Return (x, y) of the center of cell containing provided text 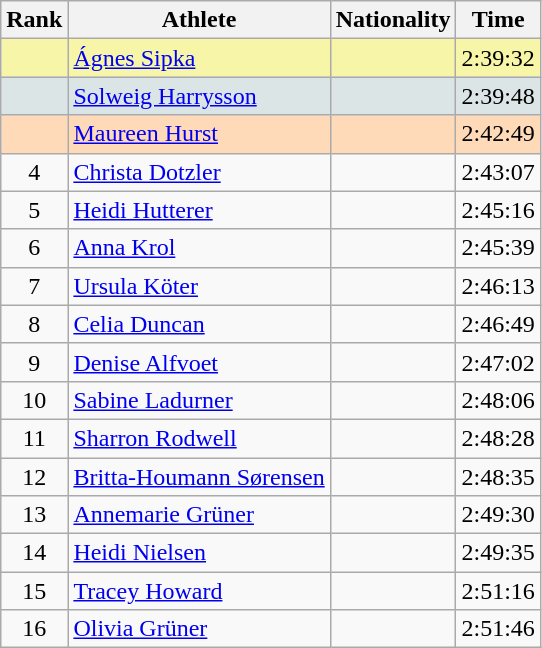
Rank (34, 20)
Solweig Harrysson (199, 96)
Ágnes Sipka (199, 58)
4 (34, 172)
2:43:07 (498, 172)
Sabine Ladurner (199, 400)
12 (34, 477)
Tracey Howard (199, 591)
14 (34, 553)
Annemarie Grüner (199, 515)
13 (34, 515)
11 (34, 438)
2:46:13 (498, 286)
Heidi Nielsen (199, 553)
Christa Dotzler (199, 172)
Athlete (199, 20)
Denise Alfvoet (199, 362)
2:48:35 (498, 477)
16 (34, 629)
Ursula Köter (199, 286)
2:39:48 (498, 96)
2:48:06 (498, 400)
Celia Duncan (199, 324)
Maureen Hurst (199, 134)
7 (34, 286)
9 (34, 362)
Britta-Houmann Sørensen (199, 477)
2:45:16 (498, 210)
10 (34, 400)
Anna Krol (199, 248)
6 (34, 248)
2:49:30 (498, 515)
2:47:02 (498, 362)
8 (34, 324)
5 (34, 210)
Nationality (393, 20)
Heidi Hutterer (199, 210)
Olivia Grüner (199, 629)
2:39:32 (498, 58)
2:45:39 (498, 248)
2:42:49 (498, 134)
Sharron Rodwell (199, 438)
2:51:16 (498, 591)
15 (34, 591)
2:49:35 (498, 553)
2:51:46 (498, 629)
Time (498, 20)
2:46:49 (498, 324)
2:48:28 (498, 438)
